Output the [X, Y] coordinate of the center of the cell containing the given text.  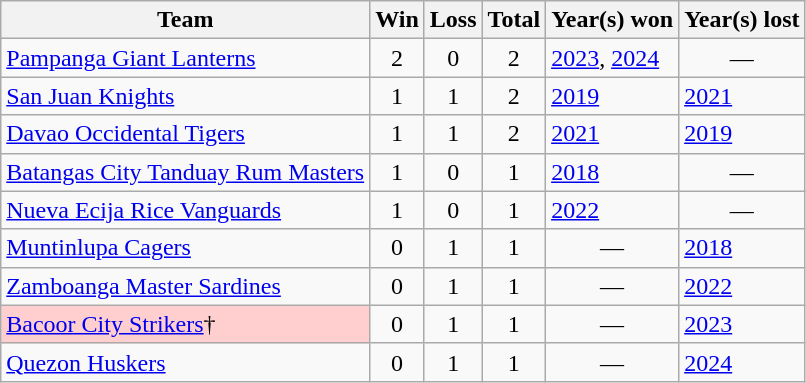
Davao Occidental Tigers [186, 134]
Team [186, 20]
Nueva Ecija Rice Vanguards [186, 210]
Quezon Huskers [186, 362]
Batangas City Tanduay Rum Masters [186, 172]
Total [514, 20]
Bacoor City Strikers† [186, 324]
2023, 2024 [612, 58]
San Juan Knights [186, 96]
Pampanga Giant Lanterns [186, 58]
Loss [453, 20]
Muntinlupa Cagers [186, 248]
Year(s) won [612, 20]
2024 [742, 362]
2023 [742, 324]
Year(s) lost [742, 20]
Zamboanga Master Sardines [186, 286]
Win [398, 20]
